Extract the [x, y] coordinate from the center of the cell holding the provided text.  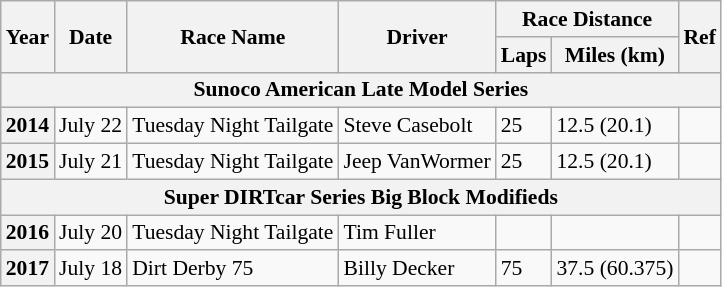
Miles (km) [614, 55]
Date [90, 36]
July 18 [90, 269]
Laps [524, 55]
75 [524, 269]
Super DIRTcar Series Big Block Modifieds [361, 197]
Jeep VanWormer [416, 162]
July 22 [90, 126]
Driver [416, 36]
Ref [699, 36]
2015 [28, 162]
Race Distance [588, 19]
July 21 [90, 162]
Dirt Derby 75 [232, 269]
37.5 (60.375) [614, 269]
Tim Fuller [416, 233]
Race Name [232, 36]
Billy Decker [416, 269]
July 20 [90, 233]
Year [28, 36]
2017 [28, 269]
2014 [28, 126]
2016 [28, 233]
Sunoco American Late Model Series [361, 90]
Steve Casebolt [416, 126]
